Capture the cell that displays the provided text and extract its [x, y] central coordinate. 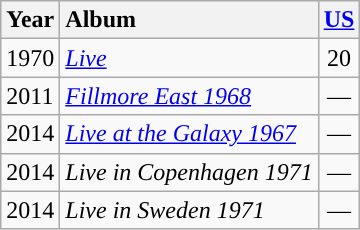
Live [189, 58]
20 [339, 58]
Live in Sweden 1971 [189, 210]
Live at the Galaxy 1967 [189, 134]
1970 [30, 58]
US [339, 20]
Fillmore East 1968 [189, 96]
Live in Copenhagen 1971 [189, 172]
Album [189, 20]
2011 [30, 96]
Year [30, 20]
